Capture the cell that displays the provided text and extract its (X, Y) central coordinate. 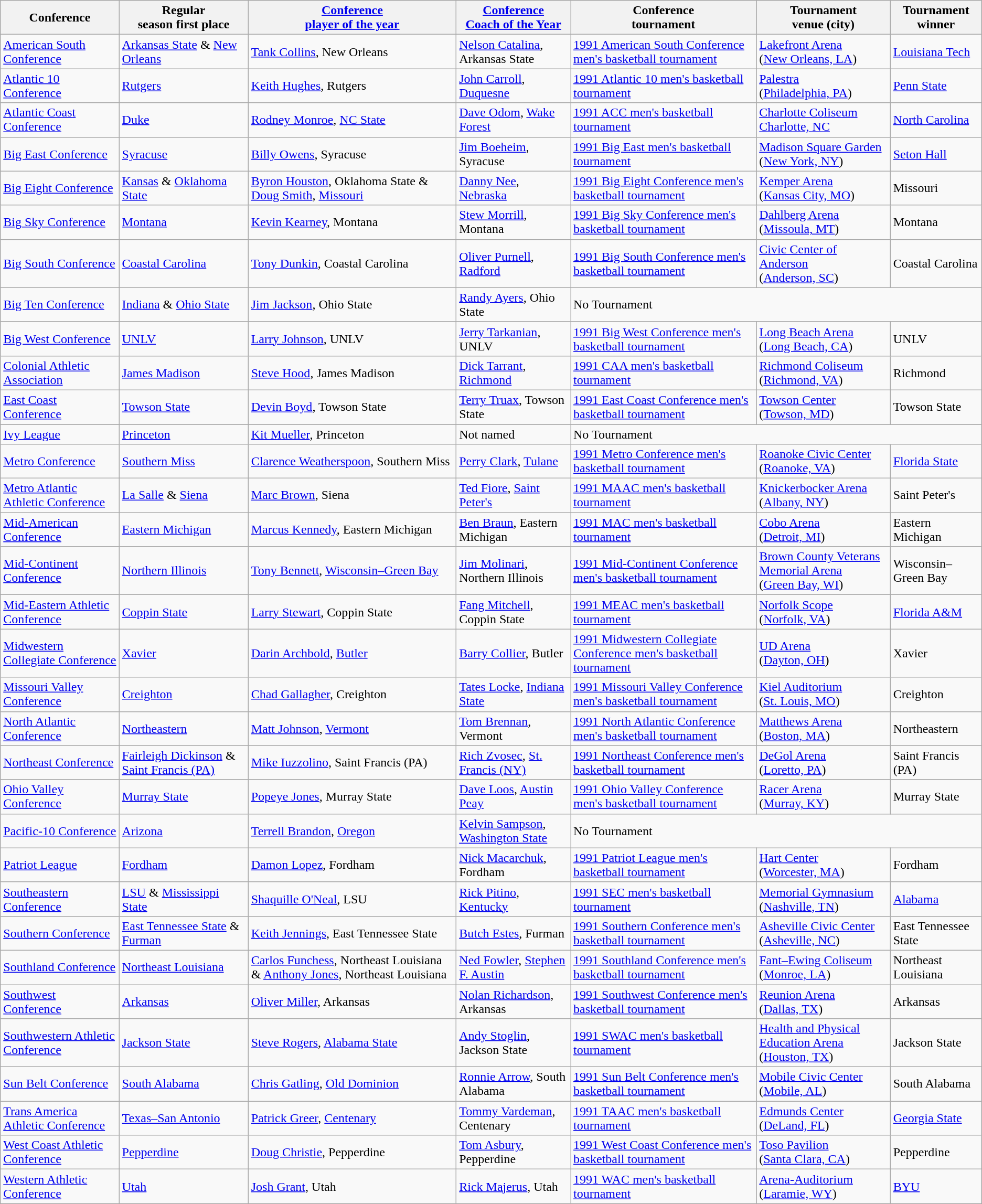
Andy Stoglin, Jackson State (514, 1043)
Civic Center of Anderson(Anderson, SC) (824, 263)
Steve Hood, James Madison (353, 372)
1991 Ohio Valley Conference men's basketball tournament (664, 796)
Louisiana Tech (936, 51)
Arkansas State & New Orleans (184, 51)
La Salle & Siena (184, 495)
1991 Metro Conference men's basketball tournament (664, 462)
Duke (184, 120)
John Carroll, Duquesne (514, 86)
1991 North Atlantic Conference men's basketball tournament (664, 728)
Asheville Civic Center(Asheville, NC) (824, 933)
Colonial Athletic Association (60, 372)
Big Ten Conference (60, 304)
Patriot League (60, 865)
Oliver Purnell, Radford (514, 263)
Atlantic 10 Conference (60, 86)
Big East Conference (60, 154)
Metro Conference (60, 462)
East Tennessee State & Furman (184, 933)
Edmunds Center(DeLand, FL) (824, 1118)
1991 Southland Conference men's basketball tournament (664, 967)
Mike Iuzzolino, Saint Francis (PA) (353, 763)
Tony Dunkin, Coastal Carolina (353, 263)
1991 Mid-Continent Conference men's basketball tournament (664, 571)
North Atlantic Conference (60, 728)
Kevin Kearney, Montana (353, 222)
American South Conference (60, 51)
Mobile Civic Center(Mobile, AL) (824, 1084)
Fang Mitchell, Coppin State (514, 612)
Long Beach Arena(Long Beach, CA) (824, 339)
Texas–San Antonio (184, 1118)
East Tennessee State (936, 933)
Southwestern Athletic Conference (60, 1043)
Perry Clark, Tulane (514, 462)
Memorial Gymnasium(Nashville, TN) (824, 899)
Dave Odom, Wake Forest (514, 120)
Terry Truax, Towson State (514, 407)
Ivy League (60, 434)
Conference Coach of the Year (514, 18)
Rich Zvosec, St. Francis (NY) (514, 763)
Conference tournament (664, 18)
Northeast Conference (60, 763)
Big South Conference (60, 263)
BYU (936, 1187)
Steve Rogers, Alabama State (353, 1043)
Marc Brown, Siena (353, 495)
Nolan Richardson, Arkansas (514, 1001)
Fant–Ewing Coliseum(Monroe, LA) (824, 967)
Rick Pitino, Kentucky (514, 899)
1991 American South Conference men's basketball tournament (664, 51)
Larry Stewart, Coppin State (353, 612)
Charlotte ColiseumCharlotte, NC (824, 120)
Rutgers (184, 86)
Butch Estes, Furman (514, 933)
1991 Patriot League men's basketball tournament (664, 865)
Towson Center(Towson, MD) (824, 407)
Tournament winner (936, 18)
Oliver Miller, Arkansas (353, 1001)
Ronnie Arrow, South Alabama (514, 1084)
Tom Asbury, Pepperdine (514, 1152)
Missouri Valley Conference (60, 695)
Darin Archbold, Butler (353, 653)
Hart Center(Worcester, MA) (824, 865)
Big West Conference (60, 339)
Larry Johnson, UNLV (353, 339)
1991 CAA men's basketball tournament (664, 372)
1991 MEAC men's basketball tournament (664, 612)
Utah (184, 1187)
1991 ACC men's basketball tournament (664, 120)
Ben Braun, Eastern Michigan (514, 530)
Cobo Arena(Detroit, MI) (824, 530)
Southern Miss (184, 462)
Dick Tarrant, Richmond (514, 372)
Coppin State (184, 612)
Reunion Arena(Dallas, TX) (824, 1001)
Kansas & Oklahoma State (184, 188)
Trans America Athletic Conference (60, 1118)
Palestra(Philadelphia, PA) (824, 86)
Missouri (936, 188)
LSU & Mississippi State (184, 899)
Chad Gallagher, Creighton (353, 695)
Fairleigh Dickinson & Saint Francis (PA) (184, 763)
Tommy Vardeman, Centenary (514, 1118)
Big Sky Conference (60, 222)
Conference (60, 18)
Not named (514, 434)
Ted Fiore, Saint Peter's (514, 495)
1991 Southern Conference men's basketball tournament (664, 933)
Racer Arena(Murray, KY) (824, 796)
James Madison (184, 372)
1991 MAC men's basketball tournament (664, 530)
Barry Collier, Butler (514, 653)
Toso Pavilion(Santa Clara, CA) (824, 1152)
1991 Big Eight Conference men's basketball tournament (664, 188)
Carlos Funchess, Northeast Louisiana & Anthony Jones, Northeast Louisiana (353, 967)
Regular season first place (184, 18)
Atlantic Coast Conference (60, 120)
Kelvin Sampson, Washington State (514, 831)
Pacific-10 Conference (60, 831)
Florida A&M (936, 612)
Madison Square Garden(New York, NY) (824, 154)
East Coast Conference (60, 407)
Knickerbocker Arena(Albany, NY) (824, 495)
Ned Fowler, Stephen F. Austin (514, 967)
1991 Southwest Conference men's basketball tournament (664, 1001)
1991 MAAC men's basketball tournament (664, 495)
North Carolina (936, 120)
1991 East Coast Conference men's basketball tournament (664, 407)
Jerry Tarkanian, UNLV (514, 339)
Clarence Weatherspoon, Southern Miss (353, 462)
Doug Christie, Pepperdine (353, 1152)
1991 WAC men's basketball tournament (664, 1187)
Northern Illinois (184, 571)
Arena-Auditorium(Laramie, WY) (824, 1187)
Billy Owens, Syracuse (353, 154)
Southeastern Conference (60, 899)
Penn State (936, 86)
Florida State (936, 462)
1991 Big South Conference men's basketball tournament (664, 263)
Rodney Monroe, NC State (353, 120)
Shaquille O'Neal, LSU (353, 899)
Chris Gatling, Old Dominion (353, 1084)
Matt Johnson, Vermont (353, 728)
Marcus Kennedy, Eastern Michigan (353, 530)
Syracuse (184, 154)
Conference player of the year (353, 18)
Dahlberg Arena(Missoula, MT) (824, 222)
Keith Hughes, Rutgers (353, 86)
Nelson Catalina, Arkansas State (514, 51)
Big Eight Conference (60, 188)
Danny Nee, Nebraska (514, 188)
1991 Atlantic 10 men's basketball tournament (664, 86)
Western Athletic Conference (60, 1187)
Norfolk Scope(Norfolk, VA) (824, 612)
Lakefront Arena(New Orleans, LA) (824, 51)
Midwestern Collegiate Conference (60, 653)
Ohio Valley Conference (60, 796)
Roanoke Civic Center(Roanoke, VA) (824, 462)
Saint Francis (PA) (936, 763)
Tournament venue (city) (824, 18)
Tank Collins, New Orleans (353, 51)
1991 West Coast Conference men's basketball tournament (664, 1152)
1991 SWAC men's basketball tournament (664, 1043)
Byron Houston, Oklahoma State & Doug Smith, Missouri (353, 188)
1991 Big East men's basketball tournament (664, 154)
Jim Molinari, Northern Illinois (514, 571)
Mid-Eastern Athletic Conference (60, 612)
Indiana & Ohio State (184, 304)
Seton Hall (936, 154)
Southwest Conference (60, 1001)
Kiel Auditorium(St. Louis, MO) (824, 695)
Stew Morrill, Montana (514, 222)
Arizona (184, 831)
1991 Northeast Conference men's basketball tournament (664, 763)
Patrick Greer, Centenary (353, 1118)
Mid-American Conference (60, 530)
Sun Belt Conference (60, 1084)
Alabama (936, 899)
1991 TAAC men's basketball tournament (664, 1118)
Georgia State (936, 1118)
Tom Brennan, Vermont (514, 728)
Damon Lopez, Fordham (353, 865)
Keith Jennings, East Tennessee State (353, 933)
Wisconsin–Green Bay (936, 571)
Health and Physical Education Arena(Houston, TX) (824, 1043)
1991 Sun Belt Conference men's basketball tournament (664, 1084)
Tony Bennett, Wisconsin–Green Bay (353, 571)
DeGol Arena(Loretto, PA) (824, 763)
Jim Boeheim, Syracuse (514, 154)
Southland Conference (60, 967)
Richmond (936, 372)
Popeye Jones, Murray State (353, 796)
Jim Jackson, Ohio State (353, 304)
Richmond Coliseum(Richmond, VA) (824, 372)
1991 Big Sky Conference men's basketball tournament (664, 222)
Kemper Arena(Kansas City, MO) (824, 188)
Josh Grant, Utah (353, 1187)
Kit Mueller, Princeton (353, 434)
Rick Majerus, Utah (514, 1187)
Mid-Continent Conference (60, 571)
UD Arena(Dayton, OH) (824, 653)
Southern Conference (60, 933)
Dave Loos, Austin Peay (514, 796)
Randy Ayers, Ohio State (514, 304)
West Coast Athletic Conference (60, 1152)
Tates Locke, Indiana State (514, 695)
Terrell Brandon, Oregon (353, 831)
Devin Boyd, Towson State (353, 407)
1991 Missouri Valley Conference men's basketball tournament (664, 695)
Nick Macarchuk, Fordham (514, 865)
Saint Peter's (936, 495)
1991 Midwestern Collegiate Conference men's basketball tournament (664, 653)
Princeton (184, 434)
1991 Big West Conference men's basketball tournament (664, 339)
1991 SEC men's basketball tournament (664, 899)
Matthews Arena(Boston, MA) (824, 728)
Metro Atlantic Athletic Conference (60, 495)
Brown County Veterans Memorial Arena(Green Bay, WI) (824, 571)
